Find where the given text appears and provide that cell's center as [X, Y] coordinate. 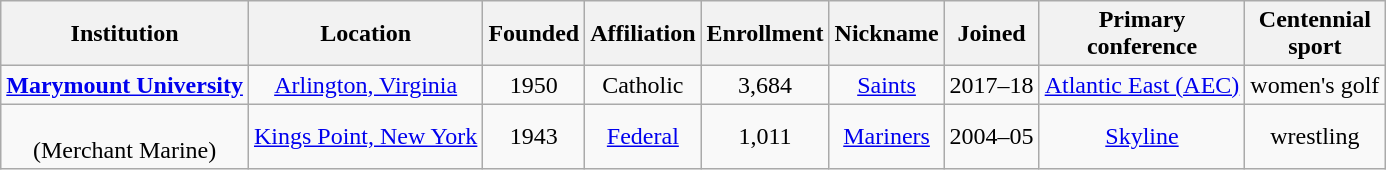
Saints [886, 85]
Centennialsport [1315, 34]
1950 [534, 85]
Mariners [886, 136]
Kings Point, New York [365, 136]
Catholic [643, 85]
Primaryconference [1142, 34]
Affiliation [643, 34]
3,684 [765, 85]
2004–05 [992, 136]
Nickname [886, 34]
Arlington, Virginia [365, 85]
2017–18 [992, 85]
Institution [125, 34]
Founded [534, 34]
Atlantic East (AEC) [1142, 85]
Location [365, 34]
Marymount University [125, 85]
1,011 [765, 136]
Enrollment [765, 34]
wrestling [1315, 136]
1943 [534, 136]
(Merchant Marine) [125, 136]
Skyline [1142, 136]
Federal [643, 136]
women's golf [1315, 85]
Joined [992, 34]
